Identify which cell holds the provided text, then report its [X, Y] central coordinate. 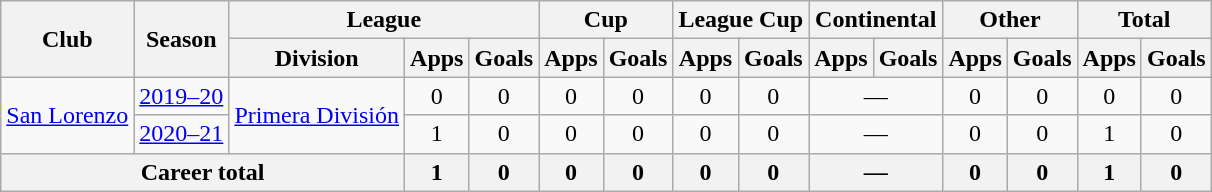
Division [317, 58]
2019–20 [182, 96]
2020–21 [182, 134]
Career total [203, 172]
San Lorenzo [68, 115]
League Cup [741, 20]
Total [1144, 20]
Primera División [317, 115]
Continental [876, 20]
Cup [606, 20]
Other [1010, 20]
Season [182, 39]
League [384, 20]
Club [68, 39]
